Output the (x, y) coordinate of the center of the cell containing the given text.  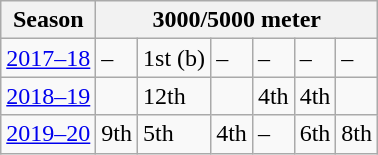
Season (48, 20)
12th (174, 96)
2019–20 (48, 134)
9th (117, 134)
6th (315, 134)
8th (357, 134)
5th (174, 134)
2018–19 (48, 96)
3000/5000 meter (237, 20)
1st (b) (174, 58)
2017–18 (48, 58)
